Find where the given text appears and provide that cell's center as [X, Y] coordinate. 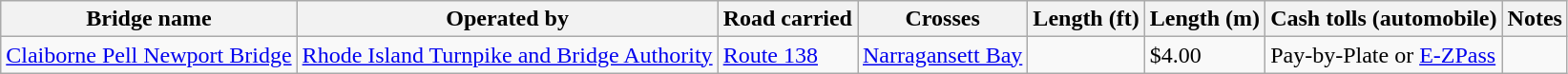
Crosses [942, 19]
Rhode Island Turnpike and Bridge Authority [508, 55]
Route 138 [787, 55]
$4.00 [1204, 55]
Narragansett Bay [942, 55]
Bridge name [149, 19]
Length (m) [1204, 19]
Road carried [787, 19]
Length (ft) [1086, 19]
Pay-by-Plate or E-ZPass [1384, 55]
Notes [1535, 19]
Operated by [508, 19]
Claiborne Pell Newport Bridge [149, 55]
Cash tolls (automobile) [1384, 19]
